Output the (X, Y) coordinate of the center of the cell containing the given text.  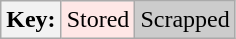
Key: (31, 20)
Scrapped (185, 20)
Stored (98, 20)
